Return [X, Y] of the center of cell containing provided text 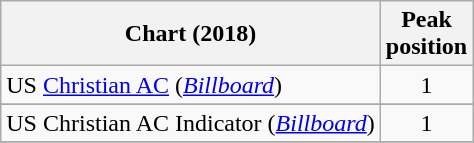
US Christian AC Indicator (Billboard) [191, 123]
Chart (2018) [191, 34]
US Christian AC (Billboard) [191, 85]
Peak position [426, 34]
